Return [x, y] of the center of cell containing provided text 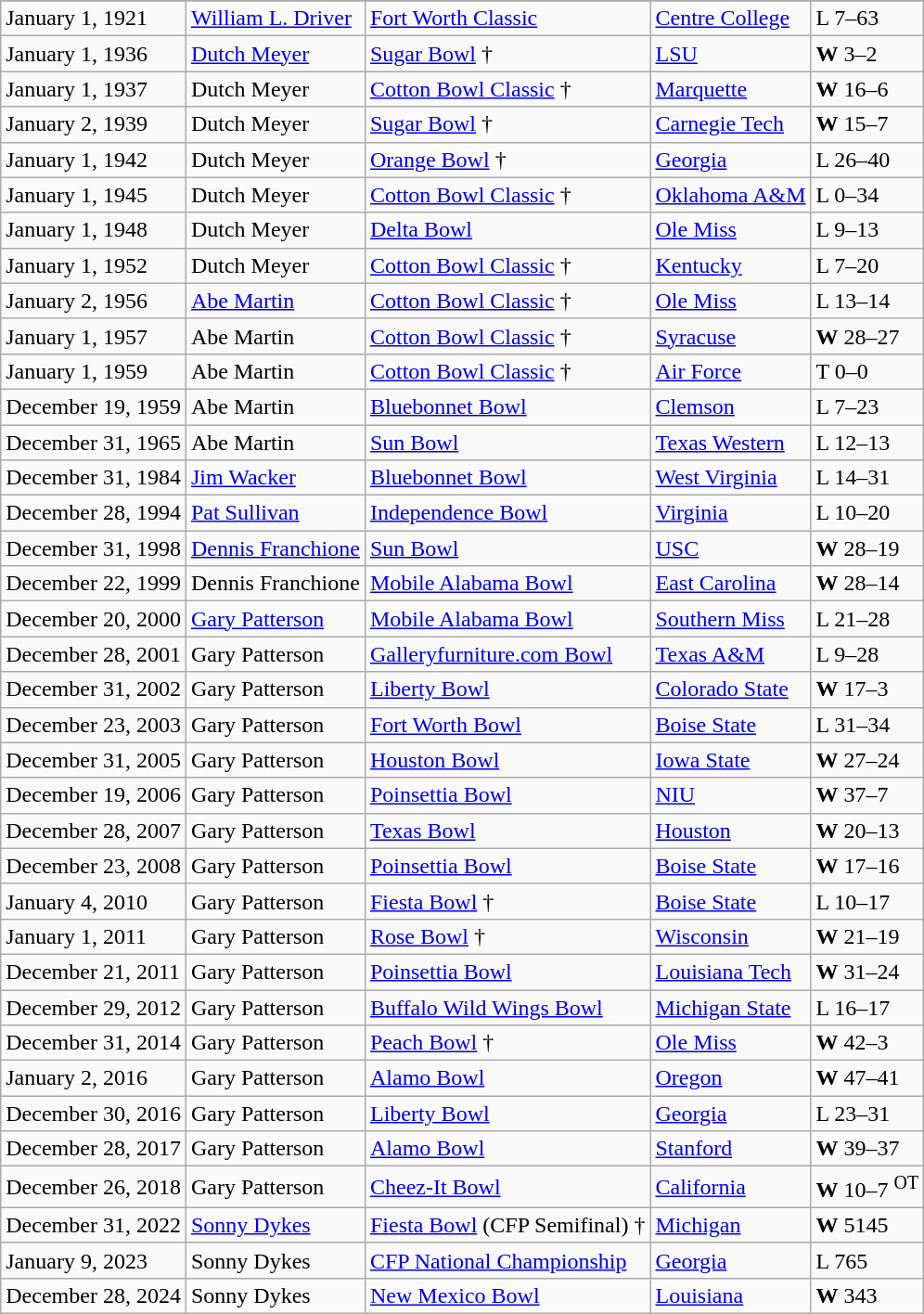
January 2, 1939 [94, 124]
December 23, 2003 [94, 725]
W 39–37 [867, 1149]
Texas Western [731, 443]
W 20–13 [867, 831]
Orange Bowl † [507, 160]
Oregon [731, 1078]
NIU [731, 795]
Syracuse [731, 336]
Louisiana Tech [731, 972]
January 9, 2023 [94, 1260]
Louisiana [731, 1295]
L 10–17 [867, 901]
January 1, 2011 [94, 936]
L 7–63 [867, 19]
December 28, 2017 [94, 1149]
Oklahoma A&M [731, 195]
L 14–31 [867, 478]
Wisconsin [731, 936]
Texas Bowl [507, 831]
Clemson [731, 406]
January 1, 1942 [94, 160]
W 27–24 [867, 760]
Houston Bowl [507, 760]
W 21–19 [867, 936]
L 26–40 [867, 160]
W 10–7 OT [867, 1188]
Fort Worth Classic [507, 19]
January 1, 1937 [94, 89]
New Mexico Bowl [507, 1295]
January 1, 1921 [94, 19]
January 1, 1945 [94, 195]
December 29, 2012 [94, 1007]
W 28–27 [867, 336]
L 13–14 [867, 301]
L 21–28 [867, 619]
December 23, 2008 [94, 866]
L 10–20 [867, 513]
Michigan [731, 1225]
East Carolina [731, 584]
West Virginia [731, 478]
LSU [731, 54]
L 31–34 [867, 725]
January 1, 1957 [94, 336]
L 765 [867, 1260]
December 21, 2011 [94, 972]
Texas A&M [731, 654]
Centre College [731, 19]
January 1, 1959 [94, 371]
December 19, 1959 [94, 406]
December 31, 1965 [94, 443]
Peach Bowl † [507, 1043]
Fort Worth Bowl [507, 725]
December 28, 1994 [94, 513]
Cheez-It Bowl [507, 1188]
Colorado State [731, 689]
Delta Bowl [507, 230]
December 20, 2000 [94, 619]
W 28–19 [867, 548]
December 31, 2022 [94, 1225]
Houston [731, 831]
Marquette [731, 89]
December 28, 2024 [94, 1295]
December 31, 1984 [94, 478]
L 23–31 [867, 1114]
December 26, 2018 [94, 1188]
W 47–41 [867, 1078]
December 31, 2014 [94, 1043]
Stanford [731, 1149]
W 5145 [867, 1225]
December 22, 1999 [94, 584]
Kentucky [731, 265]
Iowa State [731, 760]
California [731, 1188]
William L. Driver [275, 19]
W 31–24 [867, 972]
December 28, 2001 [94, 654]
December 28, 2007 [94, 831]
January 4, 2010 [94, 901]
L 16–17 [867, 1007]
Galleryfurniture.com Bowl [507, 654]
L 12–13 [867, 443]
Virginia [731, 513]
L 9–13 [867, 230]
January 2, 1956 [94, 301]
December 19, 2006 [94, 795]
L 7–23 [867, 406]
W 343 [867, 1295]
W 37–7 [867, 795]
USC [731, 548]
December 31, 2005 [94, 760]
T 0–0 [867, 371]
Fiesta Bowl (CFP Semifinal) † [507, 1225]
W 3–2 [867, 54]
L 7–20 [867, 265]
January 1, 1948 [94, 230]
Air Force [731, 371]
W 42–3 [867, 1043]
W 16–6 [867, 89]
Independence Bowl [507, 513]
Michigan State [731, 1007]
W 28–14 [867, 584]
CFP National Championship [507, 1260]
January 2, 2016 [94, 1078]
L 0–34 [867, 195]
December 30, 2016 [94, 1114]
Pat Sullivan [275, 513]
December 31, 2002 [94, 689]
January 1, 1936 [94, 54]
L 9–28 [867, 654]
W 17–16 [867, 866]
December 31, 1998 [94, 548]
W 17–3 [867, 689]
Southern Miss [731, 619]
Fiesta Bowl † [507, 901]
Buffalo Wild Wings Bowl [507, 1007]
Carnegie Tech [731, 124]
January 1, 1952 [94, 265]
Rose Bowl † [507, 936]
W 15–7 [867, 124]
Jim Wacker [275, 478]
